Return the (X, Y) coordinate for the center point of the cell that contains the specified text.  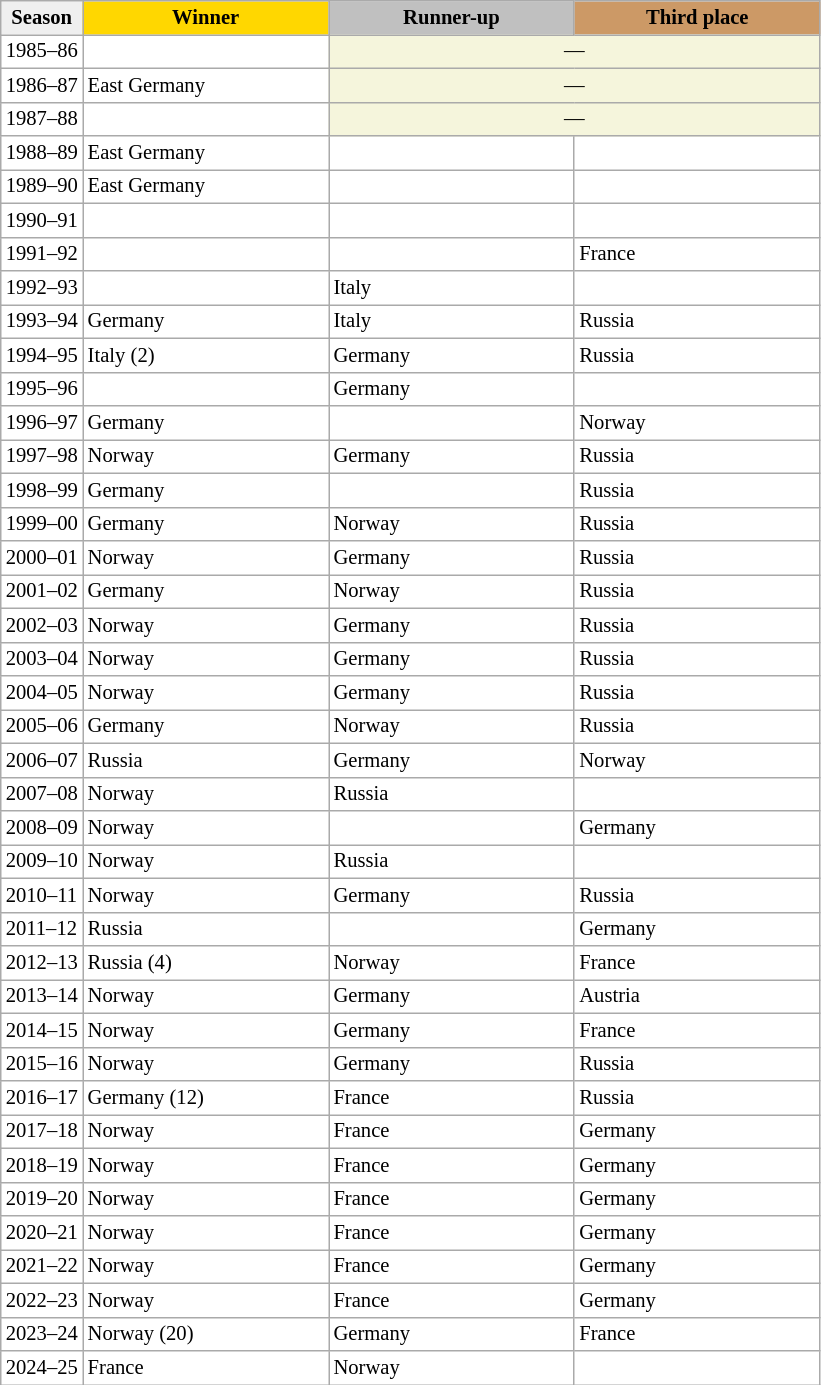
2023–24 (42, 1334)
1991–92 (42, 254)
1985–86 (42, 51)
1995–96 (42, 389)
1996–97 (42, 423)
Third place (697, 17)
2007–08 (42, 794)
2016–17 (42, 1097)
Runner-up (451, 17)
2002–03 (42, 625)
2004–05 (42, 693)
Italy (2) (206, 355)
2018–19 (42, 1165)
Germany (12) (206, 1097)
Season (42, 17)
2010–11 (42, 895)
2012–13 (42, 963)
1992–93 (42, 287)
2024–25 (42, 1367)
1999–00 (42, 524)
2019–20 (42, 1199)
1994–95 (42, 355)
Norway (20) (206, 1334)
1990–91 (42, 220)
2020–21 (42, 1233)
2017–18 (42, 1131)
1998–99 (42, 490)
2003–04 (42, 659)
2001–02 (42, 591)
1986–87 (42, 85)
2008–09 (42, 827)
2014–15 (42, 1030)
Winner (206, 17)
2006–07 (42, 760)
1989–90 (42, 186)
2013–14 (42, 996)
1997–98 (42, 456)
1988–89 (42, 153)
2005–06 (42, 726)
2021–22 (42, 1266)
2022–23 (42, 1300)
1987–88 (42, 119)
2011–12 (42, 929)
2009–10 (42, 861)
2015–16 (42, 1064)
1993–94 (42, 321)
Austria (697, 996)
2000–01 (42, 557)
Russia (4) (206, 963)
